Find where the given text appears and provide that cell's center as [x, y] coordinate. 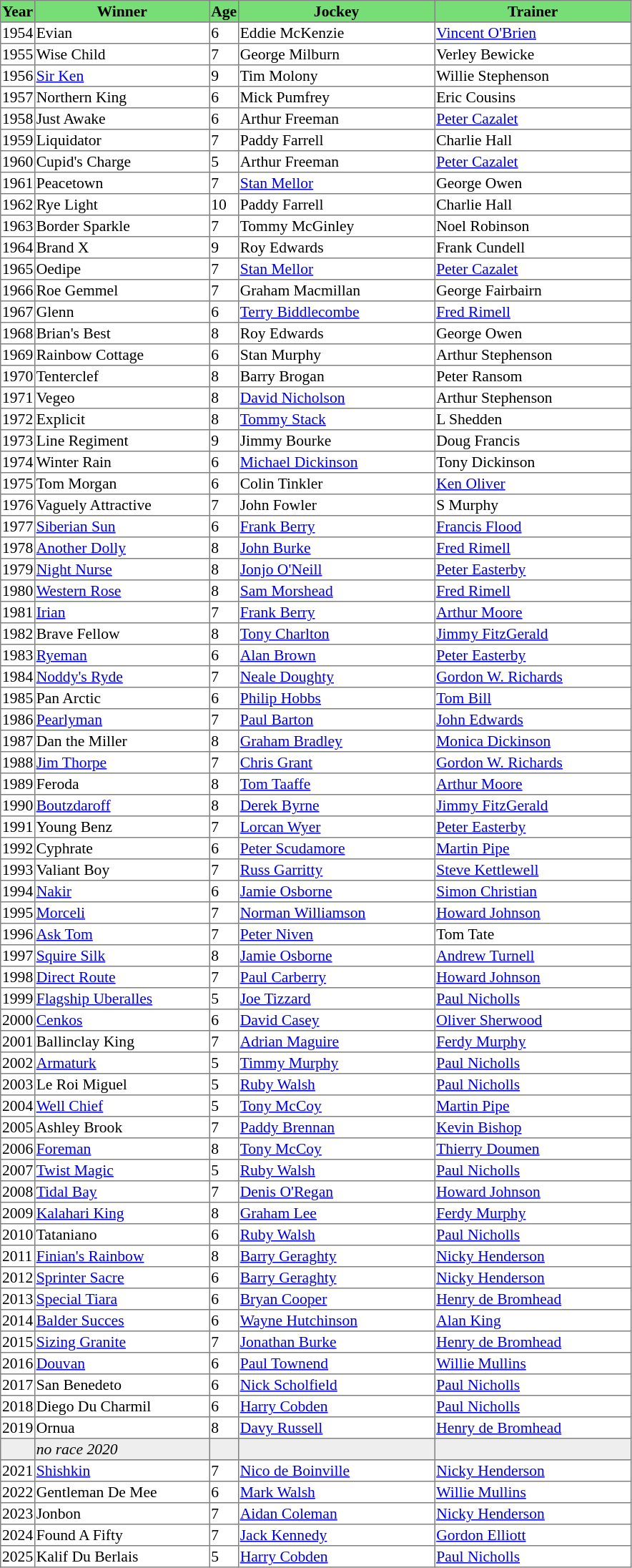
1976 [18, 505]
Diego Du Charmil [122, 1406]
Brand X [122, 248]
Sam Morshead [336, 591]
Peter Niven [336, 934]
Jack Kennedy [336, 1535]
Ken Oliver [533, 484]
Well Chief [122, 1106]
10 [224, 205]
Francis Flood [533, 526]
1954 [18, 33]
Graham Lee [336, 1213]
Aidan Coleman [336, 1514]
Douvan [122, 1363]
Pan Arctic [122, 698]
Russ Garritty [336, 870]
Young Benz [122, 827]
Feroda [122, 784]
Squire Silk [122, 956]
2006 [18, 1149]
1964 [18, 248]
Norman Williamson [336, 913]
Vaguely Attractive [122, 505]
Mark Walsh [336, 1492]
1956 [18, 76]
1962 [18, 205]
Foreman [122, 1149]
Monica Dickinson [533, 741]
2019 [18, 1428]
2007 [18, 1170]
Gordon Elliott [533, 1535]
2015 [18, 1342]
2000 [18, 1020]
Willie Stephenson [533, 76]
Sir Ken [122, 76]
2017 [18, 1385]
Liquidator [122, 140]
Graham Bradley [336, 741]
Bryan Cooper [336, 1299]
Armaturk [122, 1063]
Special Tiara [122, 1299]
Flagship Uberalles [122, 999]
Shishkin [122, 1471]
2018 [18, 1406]
Western Rose [122, 591]
Adrian Maguire [336, 1042]
Year [18, 11]
Northern King [122, 97]
1959 [18, 140]
Kalahari King [122, 1213]
David Casey [336, 1020]
Line Regiment [122, 441]
Finian's Rainbow [122, 1256]
2013 [18, 1299]
Verley Bewicke [533, 54]
Ask Tom [122, 934]
1984 [18, 677]
Noel Robinson [533, 226]
Tony Charlton [336, 634]
1975 [18, 484]
1999 [18, 999]
Barry Brogan [336, 376]
2002 [18, 1063]
1973 [18, 441]
2003 [18, 1084]
Tony Dickinson [533, 462]
Tim Molony [336, 76]
Direct Route [122, 977]
Rainbow Cottage [122, 355]
Irian [122, 612]
Le Roi Miguel [122, 1084]
Philip Hobbs [336, 698]
1955 [18, 54]
Border Sparkle [122, 226]
1972 [18, 419]
Jockey [336, 11]
Nick Scholfield [336, 1385]
Colin Tinkler [336, 484]
1996 [18, 934]
L Shedden [533, 419]
Eddie McKenzie [336, 33]
Andrew Turnell [533, 956]
Brave Fellow [122, 634]
1982 [18, 634]
Morceli [122, 913]
1997 [18, 956]
Nico de Boinville [336, 1471]
2001 [18, 1042]
2023 [18, 1514]
1965 [18, 269]
Tataniano [122, 1235]
2005 [18, 1127]
2024 [18, 1535]
Kalif Du Berlais [122, 1557]
2004 [18, 1106]
John Edwards [533, 720]
Peter Ransom [533, 376]
Tom Tate [533, 934]
1960 [18, 162]
Lorcan Wyer [336, 827]
1993 [18, 870]
Denis O'Regan [336, 1192]
David Nicholson [336, 398]
Glenn [122, 312]
Davy Russell [336, 1428]
Balder Succes [122, 1320]
San Benedeto [122, 1385]
Michael Dickinson [336, 462]
Found A Fifty [122, 1535]
Tom Morgan [122, 484]
Ballinclay King [122, 1042]
1957 [18, 97]
Jonathan Burke [336, 1342]
1981 [18, 612]
Wayne Hutchinson [336, 1320]
Kevin Bishop [533, 1127]
Tommy Stack [336, 419]
1998 [18, 977]
1989 [18, 784]
Noddy's Ryde [122, 677]
Sizing Granite [122, 1342]
Neale Doughty [336, 677]
1969 [18, 355]
Jim Thorpe [122, 763]
Timmy Murphy [336, 1063]
Doug Francis [533, 441]
1966 [18, 290]
2025 [18, 1557]
Tommy McGinley [336, 226]
Paul Carberry [336, 977]
Oliver Sherwood [533, 1020]
Age [224, 11]
1983 [18, 655]
1974 [18, 462]
Winner [122, 11]
Just Awake [122, 119]
Gentleman De Mee [122, 1492]
Ryeman [122, 655]
Brian's Best [122, 333]
Roe Gemmel [122, 290]
Ashley Brook [122, 1127]
Tenterclef [122, 376]
Ornua [122, 1428]
Paul Townend [336, 1363]
Dan the Miller [122, 741]
2014 [18, 1320]
Cupid's Charge [122, 162]
George Milburn [336, 54]
Explicit [122, 419]
1961 [18, 183]
Siberian Sun [122, 526]
Rye Light [122, 205]
Night Nurse [122, 569]
Twist Magic [122, 1170]
Pearlyman [122, 720]
1995 [18, 913]
1980 [18, 591]
Evian [122, 33]
2021 [18, 1471]
1986 [18, 720]
Derek Byrne [336, 805]
1990 [18, 805]
Paddy Brennan [336, 1127]
Winter Rain [122, 462]
1978 [18, 548]
Frank Cundell [533, 248]
Another Dolly [122, 548]
Jimmy Bourke [336, 441]
Eric Cousins [533, 97]
Boutzdaroff [122, 805]
1979 [18, 569]
1977 [18, 526]
2011 [18, 1256]
John Fowler [336, 505]
Cyphrate [122, 848]
Thierry Doumen [533, 1149]
Steve Kettlewell [533, 870]
Alan Brown [336, 655]
1987 [18, 741]
Terry Biddlecombe [336, 312]
2010 [18, 1235]
Oedipe [122, 269]
2016 [18, 1363]
1992 [18, 848]
Tom Taaffe [336, 784]
Joe Tizzard [336, 999]
Vincent O'Brien [533, 33]
Jonjo O'Neill [336, 569]
1994 [18, 891]
George Fairbairn [533, 290]
Alan King [533, 1320]
John Burke [336, 548]
Cenkos [122, 1020]
Sprinter Sacre [122, 1278]
1963 [18, 226]
1985 [18, 698]
1968 [18, 333]
1967 [18, 312]
Paul Barton [336, 720]
Wise Child [122, 54]
Graham Macmillan [336, 290]
S Murphy [533, 505]
no race 2020 [122, 1449]
2022 [18, 1492]
1971 [18, 398]
Simon Christian [533, 891]
1970 [18, 376]
Peacetown [122, 183]
Jonbon [122, 1514]
Tom Bill [533, 698]
Nakir [122, 891]
Vegeo [122, 398]
1958 [18, 119]
2009 [18, 1213]
Peter Scudamore [336, 848]
Tidal Bay [122, 1192]
Mick Pumfrey [336, 97]
Valiant Boy [122, 870]
2012 [18, 1278]
1988 [18, 763]
Trainer [533, 11]
2008 [18, 1192]
Chris Grant [336, 763]
1991 [18, 827]
Stan Murphy [336, 355]
